Detect which cell encompasses the target text, then output its [x, y] center coordinate. 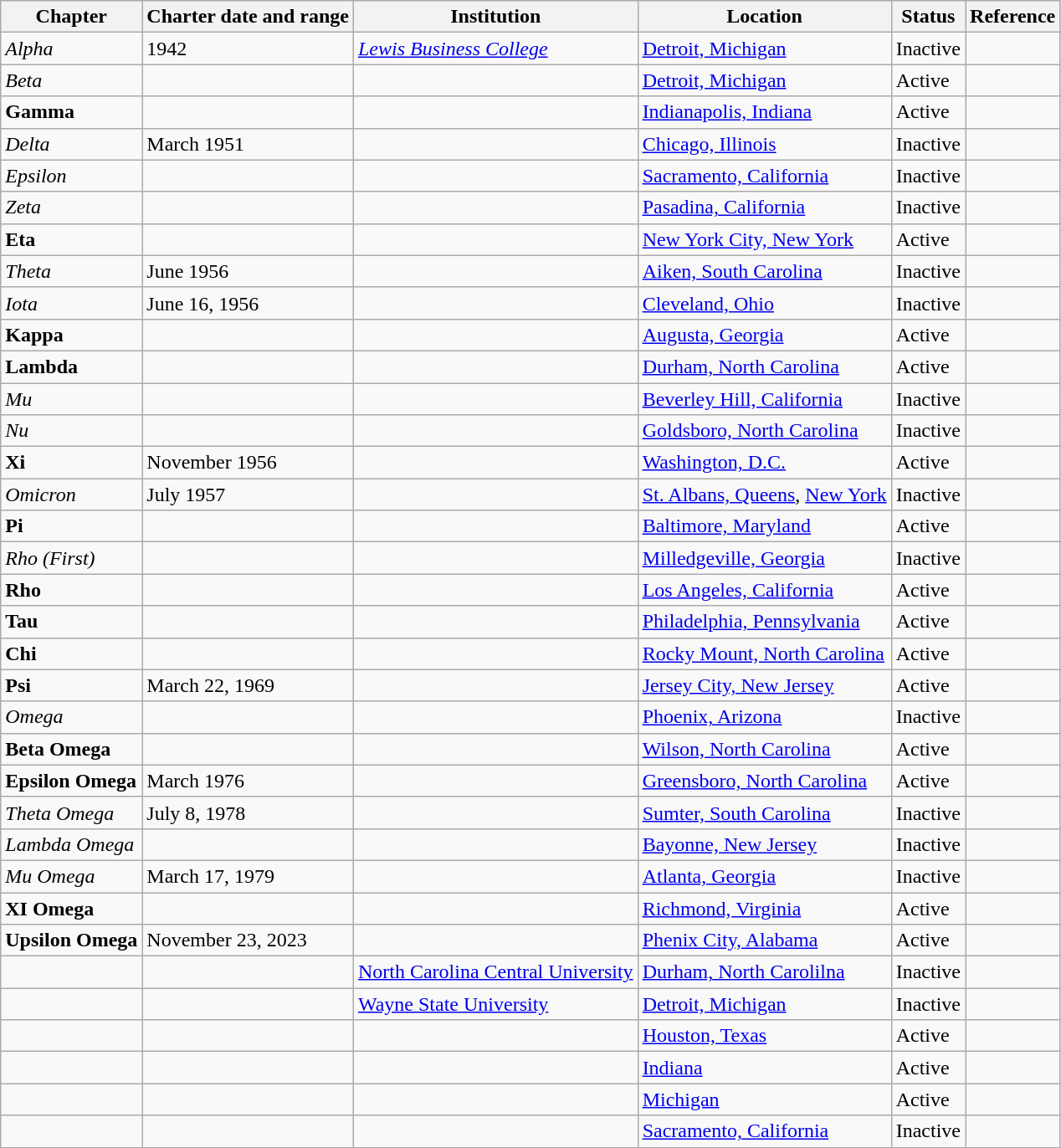
St. Albans, Queens, New York [765, 495]
Wilson, North Carolina [765, 749]
Epsilon Omega [72, 781]
North Carolina Central University [495, 972]
Xi [72, 463]
Milledgeville, Georgia [765, 558]
Omega [72, 717]
March 1976 [248, 781]
March 22, 1969 [248, 685]
Durham, North Carolina [765, 366]
Washington, D.C. [765, 463]
Jersey City, New Jersey [765, 685]
Tau [72, 622]
Greensboro, North Carolina [765, 781]
Lambda Omega [72, 844]
Atlanta, Georgia [765, 876]
Beverley Hill, California [765, 399]
Beta [72, 80]
March 1951 [248, 144]
July 8, 1978 [248, 812]
Alpha [72, 49]
Theta Omega [72, 812]
Baltimore, Maryland [765, 526]
Institution [495, 17]
Houston, Texas [765, 1036]
Philadelphia, Pennsylvania [765, 622]
Michigan [765, 1099]
Phoenix, Arizona [765, 717]
November 1956 [248, 463]
Kappa [72, 335]
Mu [72, 399]
Chapter [72, 17]
Chi [72, 653]
Pi [72, 526]
Indianapolis, Indiana [765, 112]
Los Angeles, California [765, 590]
Theta [72, 271]
XI Omega [72, 908]
June 1956 [248, 271]
March 17, 1979 [248, 876]
Status [928, 17]
Wayne State University [495, 1004]
Cleveland, Ohio [765, 303]
Mu Omega [72, 876]
Sumter, South Carolina [765, 812]
Iota [72, 303]
Phenix City, Alabama [765, 940]
Delta [72, 144]
July 1957 [248, 495]
Aiken, South Carolina [765, 271]
Nu [72, 431]
Augusta, Georgia [765, 335]
Indiana [765, 1068]
Pasadina, California [765, 208]
1942 [248, 49]
Lambda [72, 366]
Psi [72, 685]
June 16, 1956 [248, 303]
Eta [72, 239]
New York City, New York [765, 239]
Charter date and range [248, 17]
Zeta [72, 208]
Upsilon Omega [72, 940]
Reference [1012, 17]
Rho (First) [72, 558]
Durham, North Carolilna [765, 972]
Bayonne, New Jersey [765, 844]
Epsilon [72, 176]
November 23, 2023 [248, 940]
Rho [72, 590]
Chicago, Illinois [765, 144]
Beta Omega [72, 749]
Rocky Mount, North Carolina [765, 653]
Location [765, 17]
Goldsboro, North Carolina [765, 431]
Lewis Business College [495, 49]
Richmond, Virginia [765, 908]
Gamma [72, 112]
Omicron [72, 495]
